Capture the cell that displays the provided text and extract its (x, y) central coordinate. 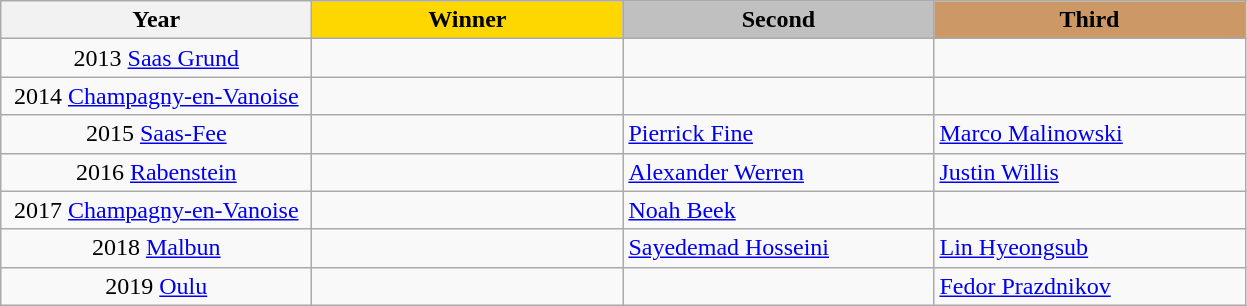
2013 Saas Grund (156, 58)
2016 Rabenstein (156, 172)
Lin Hyeongsub (1090, 248)
Winner (468, 20)
2018 Malbun (156, 248)
2019 Oulu (156, 286)
2015 Saas-Fee (156, 134)
Fedor Prazdnikov (1090, 286)
2017 Champagny-en-Vanoise (156, 210)
Noah Beek (778, 210)
Marco Malinowski (1090, 134)
2014 Champagny-en-Vanoise (156, 96)
Second (778, 20)
Third (1090, 20)
Pierrick Fine (778, 134)
Alexander Werren (778, 172)
Sayedemad Hosseini (778, 248)
Year (156, 20)
Justin Willis (1090, 172)
